Determine the (X, Y) coordinate at the center of the cell enclosing the given text.  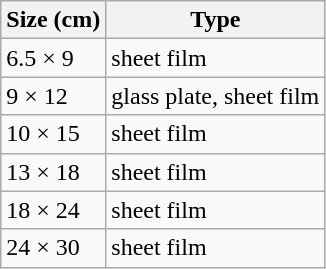
18 × 24 (54, 210)
13 × 18 (54, 172)
9 × 12 (54, 96)
10 × 15 (54, 134)
glass plate, sheet film (216, 96)
Type (216, 20)
24 × 30 (54, 248)
6.5 × 9 (54, 58)
Size (cm) (54, 20)
